Return the (x, y) coordinate for the center point of the cell that contains the specified text.  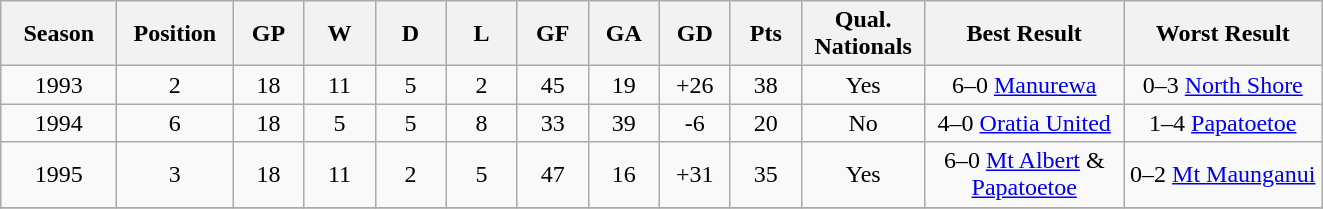
GP (268, 34)
1994 (59, 123)
D (410, 34)
Season (59, 34)
Worst Result (1224, 34)
-6 (694, 123)
16 (624, 174)
Position (175, 34)
38 (766, 85)
GF (552, 34)
35 (766, 174)
GA (624, 34)
39 (624, 123)
Best Result (1024, 34)
20 (766, 123)
33 (552, 123)
6 (175, 123)
0–2 Mt Maunganui (1224, 174)
47 (552, 174)
19 (624, 85)
W (340, 34)
No (863, 123)
+31 (694, 174)
L (482, 34)
45 (552, 85)
3 (175, 174)
1993 (59, 85)
4–0 Oratia United (1024, 123)
6–0 Mt Albert & Papatoetoe (1024, 174)
6–0 Manurewa (1024, 85)
1–4 Papatoetoe (1224, 123)
GD (694, 34)
1995 (59, 174)
+26 (694, 85)
Pts (766, 34)
Qual. Nationals (863, 34)
8 (482, 123)
0–3 North Shore (1224, 85)
